Capture the cell that displays the provided text and extract its (X, Y) central coordinate. 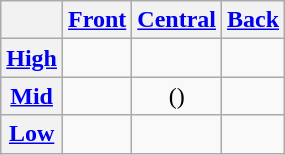
Back (254, 20)
Central (177, 20)
Low (32, 134)
() (177, 96)
High (32, 58)
Mid (32, 96)
Front (98, 20)
